Pinpoint the cell where the given text exists, returning its (X, Y) midpoint coordinate. 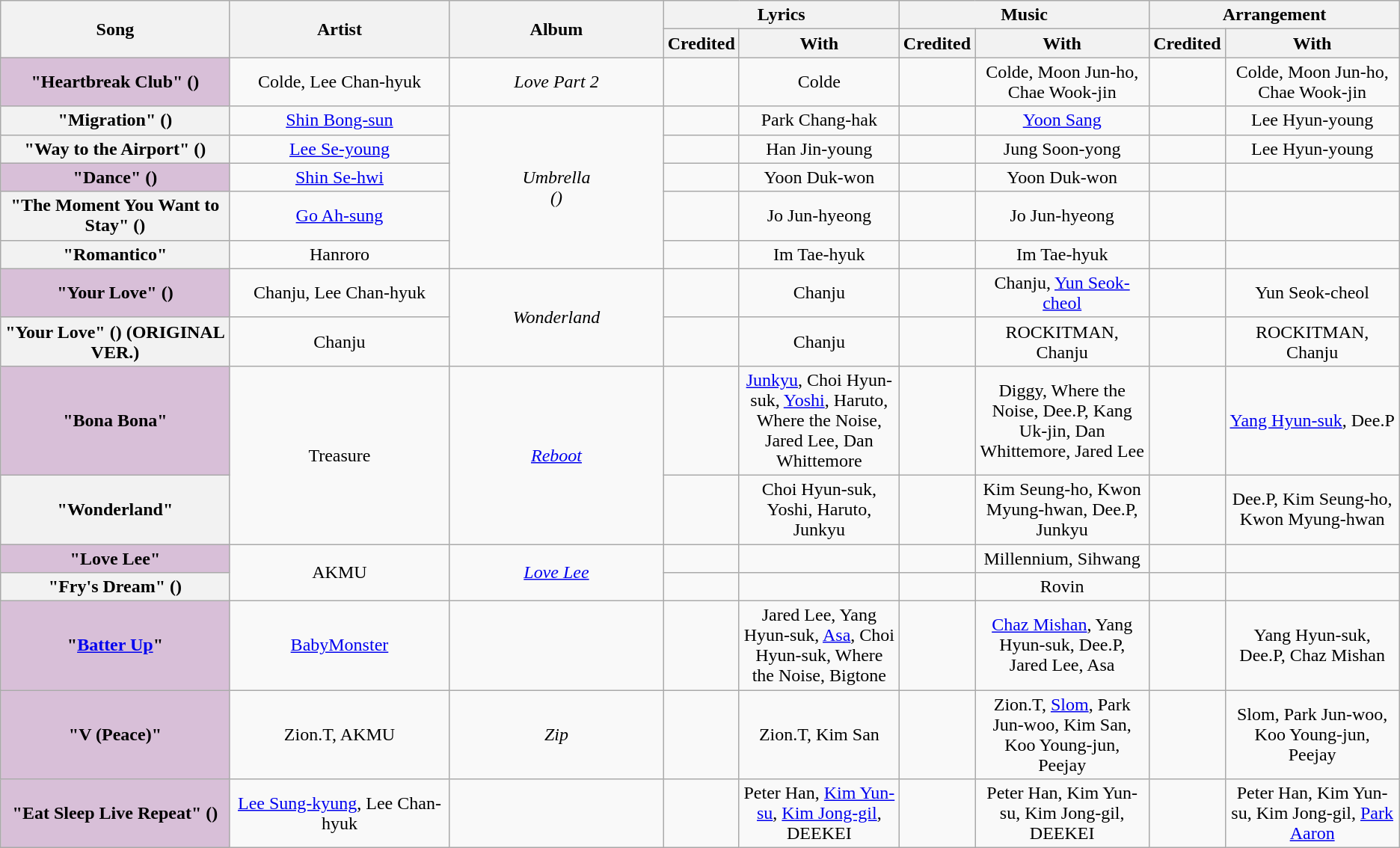
Lyrics (781, 15)
Love Lee (556, 573)
Hanroro (340, 254)
Reboot (556, 455)
Zion.T, Kim San (819, 734)
"Fry's Dream" () (115, 587)
Peter Han, Kim Yun-su, Kim Jong-gil, Park Aaron (1312, 814)
"Migration" () (115, 120)
"The Moment You Want to Stay" () (115, 215)
Choi Hyun-suk, Yoshi, Haruto, Junkyu (819, 509)
Chanju, Lee Chan-hyuk (340, 293)
Artist (340, 29)
"Your Love" () (ORIGINAL VER.) (115, 341)
"Way to the Airport" () (115, 149)
Shin Se-hwi (340, 177)
Love Part 2 (556, 82)
Yun Seok-cheol (1312, 293)
"Dance" () (115, 177)
Kim Seung-ho, Kwon Myung-hwan, Dee.P, Junkyu (1062, 509)
Millennium, Sihwang (1062, 559)
Wonderland (556, 317)
Chanju, Yun Seok-cheol (1062, 293)
Yang Hyun-suk, Dee.P (1312, 420)
"Love Lee" (115, 559)
Diggy, Where the Noise, Dee.P, Kang Uk-jin, Dan Whittemore, Jared Lee (1062, 420)
Music (1024, 15)
Junkyu, Choi Hyun-suk, Yoshi, Haruto, Where the Noise, Jared Lee, Dan Whittemore (819, 420)
Dee.P, Kim Seung-ho, Kwon Myung-hwan (1312, 509)
Yoon Sang (1062, 120)
"Your Love" () (115, 293)
Arrangement (1274, 15)
"Heartbreak Club" () (115, 82)
Park Chang-hak (819, 120)
"Bona Bona" (115, 420)
Umbrella() (556, 187)
Han Jin-young (819, 149)
"Batter Up" (115, 646)
Go Ah-sung (340, 215)
BabyMonster (340, 646)
Jung Soon-yong (1062, 149)
Chaz Mishan, Yang Hyun-suk, Dee.P, Jared Lee, Asa (1062, 646)
Yang Hyun-suk, Dee.P, Chaz Mishan (1312, 646)
AKMU (340, 573)
Rovin (1062, 587)
Colde, Lee Chan-hyuk (340, 82)
"Romantico" (115, 254)
Shin Bong-sun (340, 120)
Treasure (340, 455)
Album (556, 29)
Lee Sung-kyung, Lee Chan-hyuk (340, 814)
Zip (556, 734)
"Eat Sleep Live Repeat" () (115, 814)
Zion.T, AKMU (340, 734)
Jared Lee, Yang Hyun-suk, Asa, Choi Hyun-suk, Where the Noise, Bigtone (819, 646)
"V (Peace)" (115, 734)
Zion.T, Slom, Park Jun-woo, Kim San, Koo Young-jun, Peejay (1062, 734)
Song (115, 29)
Colde (819, 82)
"Wonderland" (115, 509)
Lee Se-young (340, 149)
Slom, Park Jun-woo, Koo Young-jun, Peejay (1312, 734)
